Detect which cell encompasses the target text, then output its (X, Y) center coordinate. 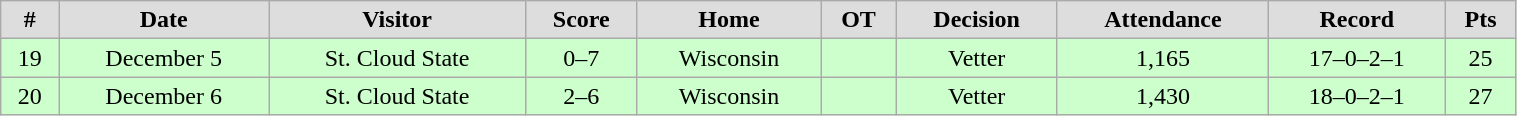
20 (30, 96)
1,165 (1163, 58)
Date (163, 20)
2–6 (581, 96)
27 (1480, 96)
25 (1480, 58)
Decision (976, 20)
# (30, 20)
Pts (1480, 20)
1,430 (1163, 96)
December 5 (163, 58)
Attendance (1163, 20)
0–7 (581, 58)
December 6 (163, 96)
17–0–2–1 (1357, 58)
Score (581, 20)
Home (729, 20)
Visitor (398, 20)
Record (1357, 20)
18–0–2–1 (1357, 96)
19 (30, 58)
OT (858, 20)
